Locate the cell with the specified text and output its [X, Y] center coordinate. 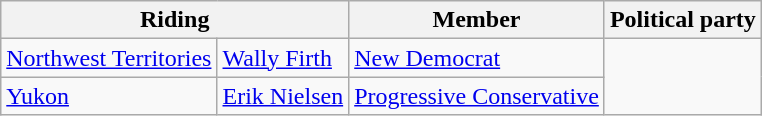
Riding [175, 20]
New Democrat [477, 58]
Northwest Territories [109, 58]
Member [477, 20]
Political party [682, 20]
Progressive Conservative [477, 96]
Erik Nielsen [283, 96]
Wally Firth [283, 58]
Yukon [109, 96]
